Output the [x, y] coordinate of the center of the cell containing the given text.  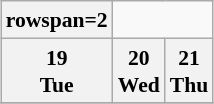
19Tue [57, 70]
rowspan=2 [57, 20]
21Thu [190, 70]
20Wed [139, 70]
